Extract the (X, Y) coordinate from the center of the cell holding the provided text.  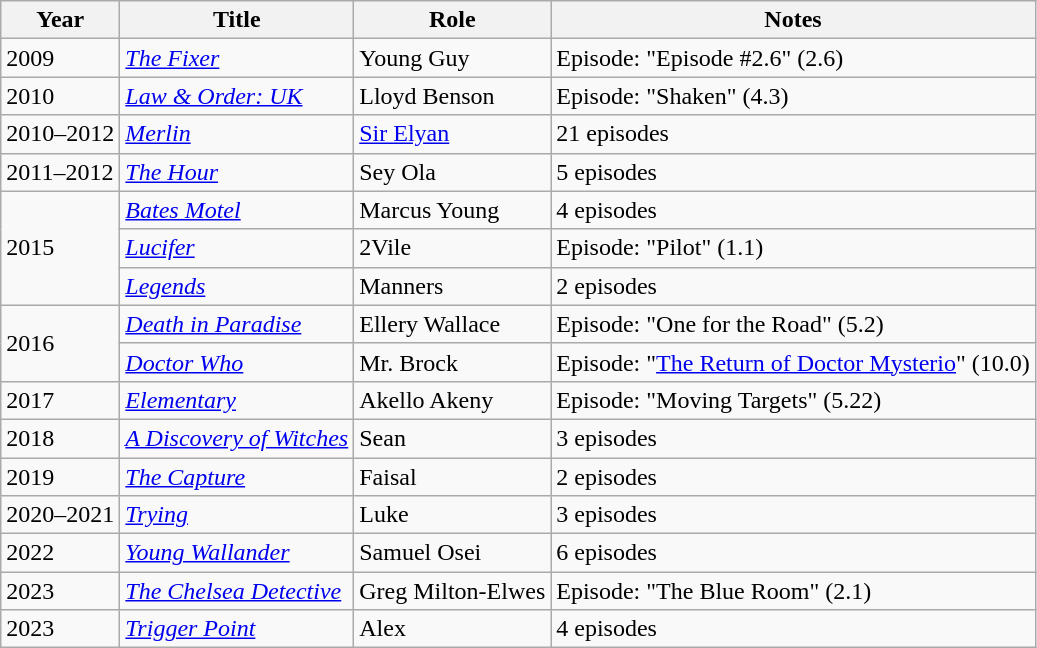
2011–2012 (60, 172)
Bates Motel (237, 210)
2010 (60, 96)
Young Guy (452, 58)
Sir Elyan (452, 134)
Title (237, 20)
21 episodes (794, 134)
Ellery Wallace (452, 324)
Marcus Young (452, 210)
Episode: "The Blue Room" (2.1) (794, 591)
Manners (452, 286)
Episode: "The Return of Doctor Mysterio" (10.0) (794, 362)
Episode: "Shaken" (4.3) (794, 96)
5 episodes (794, 172)
Death in Paradise (237, 324)
Elementary (237, 400)
The Capture (237, 477)
2019 (60, 477)
Akello Akeny (452, 400)
Trigger Point (237, 629)
2022 (60, 553)
Young Wallander (237, 553)
2015 (60, 248)
Episode: "One for the Road" (5.2) (794, 324)
The Fixer (237, 58)
Role (452, 20)
A Discovery of Witches (237, 438)
2Vile (452, 248)
Lucifer (237, 248)
The Hour (237, 172)
Doctor Who (237, 362)
Law & Order: UK (237, 96)
Lloyd Benson (452, 96)
Greg Milton-Elwes (452, 591)
Sey Ola (452, 172)
Luke (452, 515)
Mr. Brock (452, 362)
2020–2021 (60, 515)
Episode: "Episode #2.6" (2.6) (794, 58)
2010–2012 (60, 134)
Sean (452, 438)
6 episodes (794, 553)
2018 (60, 438)
Legends (237, 286)
Episode: "Pilot" (1.1) (794, 248)
Alex (452, 629)
Faisal (452, 477)
2009 (60, 58)
Episode: "Moving Targets" (5.22) (794, 400)
Merlin (237, 134)
Samuel Osei (452, 553)
Notes (794, 20)
2017 (60, 400)
The Chelsea Detective (237, 591)
Year (60, 20)
Trying (237, 515)
2016 (60, 343)
